Provide the (X, Y) coordinate of the cell's center where the given text is located.  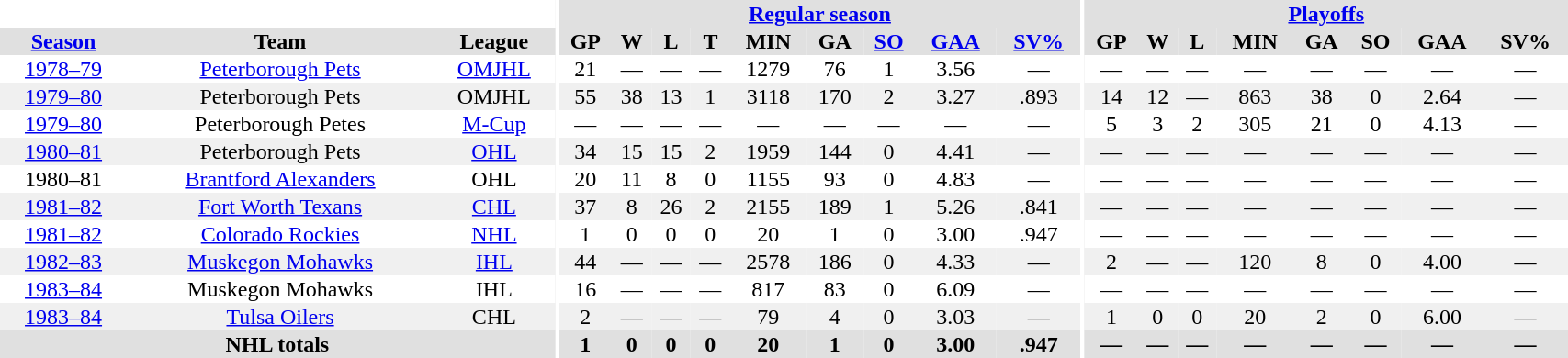
3118 (768, 96)
817 (768, 289)
170 (835, 96)
1982–83 (63, 262)
Team (280, 41)
4.13 (1442, 124)
6.00 (1442, 317)
Season (63, 41)
1978–79 (63, 69)
.841 (1039, 207)
1155 (768, 179)
4.83 (955, 179)
4.33 (955, 262)
14 (1111, 96)
144 (835, 151)
3.27 (955, 96)
3 (1157, 124)
186 (835, 262)
93 (835, 179)
79 (768, 317)
NHL (494, 234)
13 (671, 96)
12 (1157, 96)
305 (1255, 124)
4 (835, 317)
11 (632, 179)
1279 (768, 69)
37 (586, 207)
M-Cup (494, 124)
3.03 (955, 317)
863 (1255, 96)
Tulsa Oilers (280, 317)
34 (586, 151)
3.56 (955, 69)
120 (1255, 262)
189 (835, 207)
4.41 (955, 151)
2578 (768, 262)
League (494, 41)
26 (671, 207)
2.64 (1442, 96)
6.09 (955, 289)
4.00 (1442, 262)
.893 (1039, 96)
76 (835, 69)
Brantford Alexanders (280, 179)
2155 (768, 207)
Fort Worth Texans (280, 207)
T (711, 41)
5.26 (955, 207)
44 (586, 262)
NHL totals (277, 344)
Regular season (820, 14)
1959 (768, 151)
Peterborough Petes (280, 124)
5 (1111, 124)
Colorado Rockies (280, 234)
Playoffs (1326, 14)
83 (835, 289)
55 (586, 96)
16 (586, 289)
